Output the [x, y] coordinate of the center of the cell containing the given text.  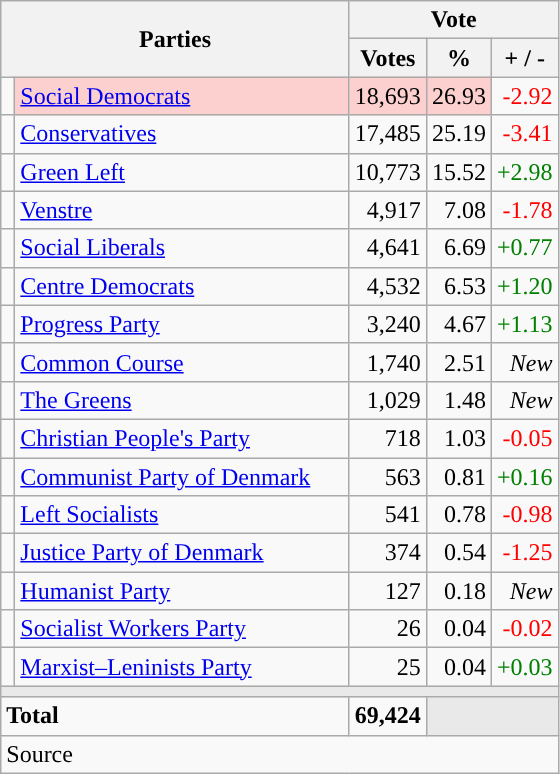
4,532 [388, 286]
0.18 [458, 591]
-1.25 [524, 553]
17,485 [388, 134]
+0.77 [524, 248]
Votes [388, 58]
-2.92 [524, 96]
Total [176, 716]
+2.98 [524, 172]
Social Liberals [182, 248]
1.03 [458, 438]
374 [388, 553]
% [458, 58]
Christian People's Party [182, 438]
0.78 [458, 515]
Progress Party [182, 324]
Marxist–Leninists Party [182, 667]
-0.05 [524, 438]
The Greens [182, 400]
541 [388, 515]
-3.41 [524, 134]
-0.02 [524, 629]
6.53 [458, 286]
Humanist Party [182, 591]
26.93 [458, 96]
Socialist Workers Party [182, 629]
1.48 [458, 400]
718 [388, 438]
1,029 [388, 400]
25 [388, 667]
3,240 [388, 324]
+1.13 [524, 324]
+0.03 [524, 667]
6.69 [458, 248]
15.52 [458, 172]
69,424 [388, 716]
1,740 [388, 362]
+0.16 [524, 477]
18,693 [388, 96]
0.81 [458, 477]
2.51 [458, 362]
25.19 [458, 134]
+1.20 [524, 286]
Vote [454, 20]
Venstre [182, 210]
563 [388, 477]
Conservatives [182, 134]
0.54 [458, 553]
7.08 [458, 210]
26 [388, 629]
Justice Party of Denmark [182, 553]
127 [388, 591]
4,917 [388, 210]
Green Left [182, 172]
Communist Party of Denmark [182, 477]
10,773 [388, 172]
4,641 [388, 248]
Common Course [182, 362]
4.67 [458, 324]
-0.98 [524, 515]
Source [280, 754]
Centre Democrats [182, 286]
Left Socialists [182, 515]
Parties [176, 39]
+ / - [524, 58]
Social Democrats [182, 96]
-1.78 [524, 210]
